Provide the [x, y] coordinate of the cell's center where the given text is located.  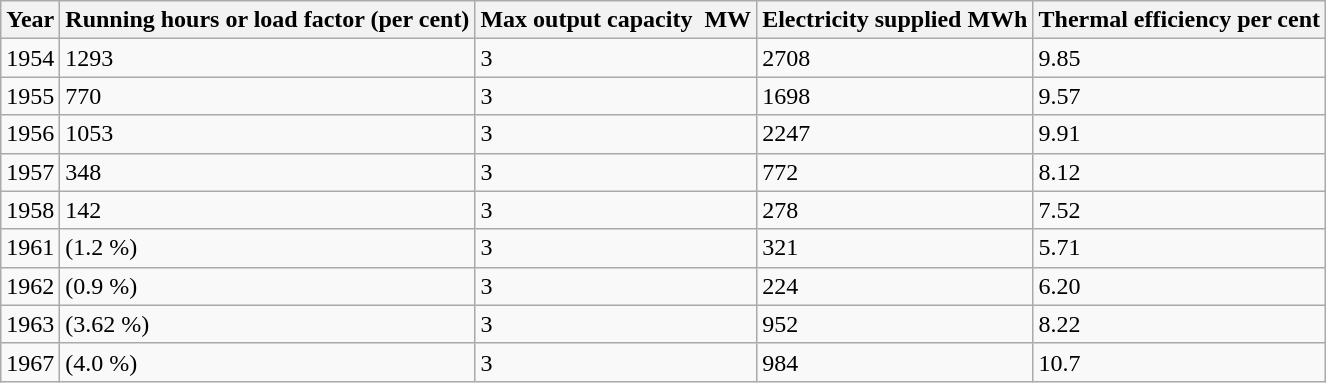
10.7 [1180, 362]
Running hours or load factor (per cent) [268, 20]
1955 [30, 96]
348 [268, 172]
1958 [30, 210]
(0.9 %) [268, 286]
(4.0 %) [268, 362]
1957 [30, 172]
Thermal efficiency per cent [1180, 20]
1961 [30, 248]
770 [268, 96]
321 [895, 248]
7.52 [1180, 210]
2708 [895, 58]
2247 [895, 134]
952 [895, 324]
(3.62 %) [268, 324]
984 [895, 362]
8.22 [1180, 324]
1963 [30, 324]
Max output capacity MW [616, 20]
8.12 [1180, 172]
1698 [895, 96]
9.85 [1180, 58]
1954 [30, 58]
278 [895, 210]
1962 [30, 286]
1967 [30, 362]
Year [30, 20]
5.71 [1180, 248]
1053 [268, 134]
Electricity supplied MWh [895, 20]
(1.2 %) [268, 248]
1293 [268, 58]
142 [268, 210]
772 [895, 172]
9.91 [1180, 134]
224 [895, 286]
1956 [30, 134]
9.57 [1180, 96]
6.20 [1180, 286]
